Return the (X, Y) coordinate for the center point of the cell that contains the specified text.  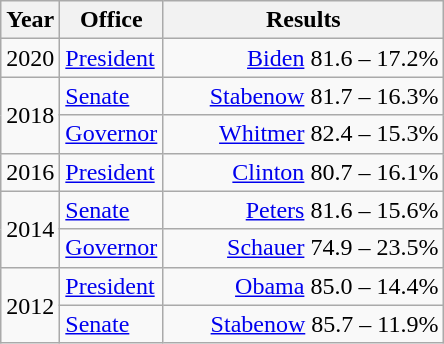
Schauer 74.9 – 23.5% (304, 248)
2016 (30, 172)
Peters 81.6 – 15.6% (304, 210)
2018 (30, 115)
Obama 85.0 – 14.4% (304, 286)
2014 (30, 229)
2020 (30, 58)
Whitmer 82.4 – 15.3% (304, 134)
Clinton 80.7 – 16.1% (304, 172)
2012 (30, 305)
Results (304, 20)
Stabenow 85.7 – 11.9% (304, 324)
Stabenow 81.7 – 16.3% (304, 96)
Year (30, 20)
Biden 81.6 – 17.2% (304, 58)
Office (112, 20)
